Identify which cell holds the provided text, then report its [X, Y] central coordinate. 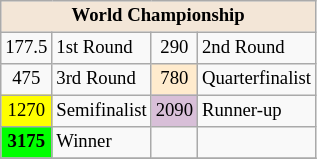
475 [26, 80]
Runner-up [257, 112]
780 [174, 80]
2090 [174, 112]
290 [174, 48]
177.5 [26, 48]
World Championship [158, 16]
Semifinalist [102, 112]
1st Round [102, 48]
3175 [26, 142]
1270 [26, 112]
Quarterfinalist [257, 80]
Winner [102, 142]
2nd Round [257, 48]
3rd Round [102, 80]
